Provide the [x, y] coordinate of the cell's center where the given text is located.  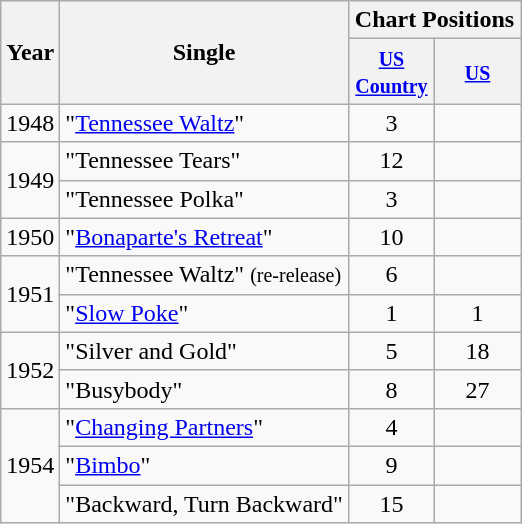
"Tennessee Polka" [204, 199]
"Tennessee Tears" [204, 161]
1948 [30, 123]
4 [391, 427]
US Country [391, 72]
"Tennessee Waltz" (re-release) [204, 275]
6 [391, 275]
"Tennessee Waltz" [204, 123]
27 [477, 389]
"Bonaparte's Retreat" [204, 237]
US [477, 72]
1949 [30, 180]
Single [204, 52]
1954 [30, 465]
9 [391, 465]
"Changing Partners" [204, 427]
"Backward, Turn Backward" [204, 503]
10 [391, 237]
5 [391, 351]
1951 [30, 294]
"Bimbo" [204, 465]
8 [391, 389]
15 [391, 503]
1952 [30, 370]
Chart Positions [434, 20]
12 [391, 161]
Year [30, 52]
18 [477, 351]
"Slow Poke" [204, 313]
1950 [30, 237]
"Busybody" [204, 389]
"Silver and Gold" [204, 351]
